Detect which cell encompasses the target text, then output its [X, Y] center coordinate. 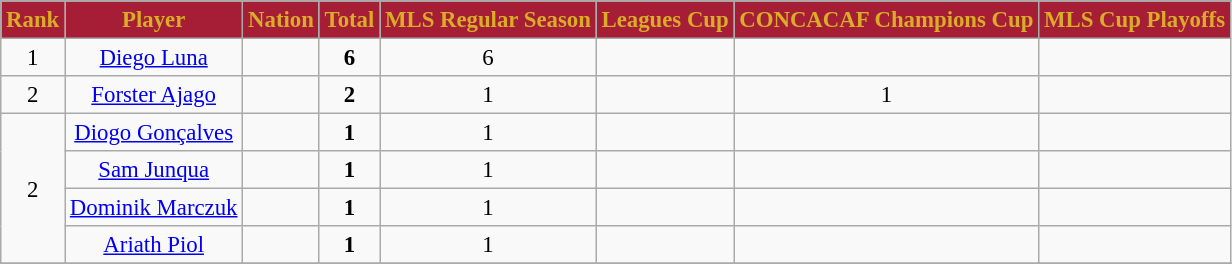
CONCACAF Champions Cup [886, 20]
Diego Luna [154, 58]
MLS Regular Season [488, 20]
Player [154, 20]
Diogo Gonçalves [154, 133]
Leagues Cup [665, 20]
MLS Cup Playoffs [1135, 20]
Forster Ajago [154, 95]
Ariath Piol [154, 245]
Nation [281, 20]
Rank [33, 20]
Total [349, 20]
Sam Junqua [154, 170]
Dominik Marczuk [154, 208]
